Capture the cell that displays the provided text and extract its (x, y) central coordinate. 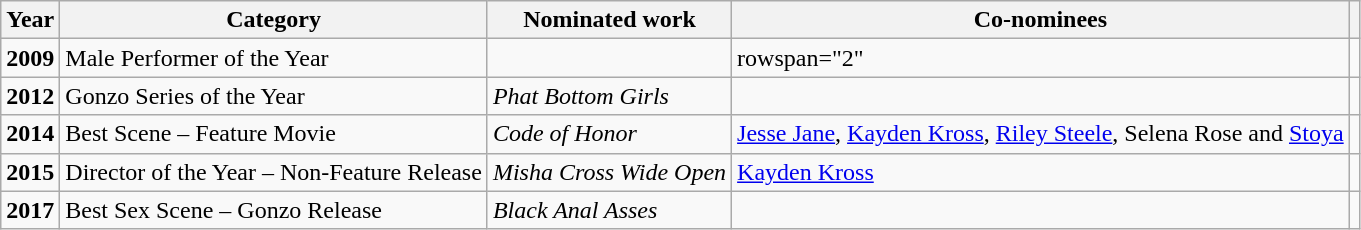
Code of Honor (609, 134)
Jesse Jane, Kayden Kross, Riley Steele, Selena Rose and Stoya (1041, 134)
Phat Bottom Girls (609, 96)
2012 (30, 96)
2015 (30, 172)
2017 (30, 210)
Kayden Kross (1041, 172)
Best Sex Scene – Gonzo Release (274, 210)
Best Scene – Feature Movie (274, 134)
Co-nominees (1041, 20)
Category (274, 20)
Director of the Year – Non-Feature Release (274, 172)
Black Anal Asses (609, 210)
Year (30, 20)
Misha Cross Wide Open (609, 172)
Male Performer of the Year (274, 58)
2009 (30, 58)
2014 (30, 134)
Nominated work (609, 20)
rowspan="2" (1041, 58)
Gonzo Series of the Year (274, 96)
